Search for the cell housing the specified text and yield its (X, Y) center coordinate. 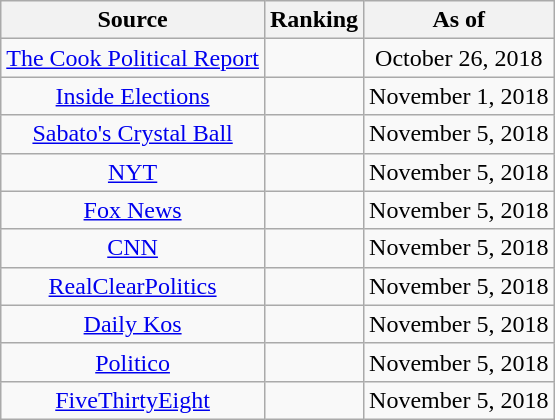
FiveThirtyEight (133, 400)
Daily Kos (133, 324)
Inside Elections (133, 96)
Sabato's Crystal Ball (133, 134)
NYT (133, 172)
October 26, 2018 (459, 58)
CNN (133, 248)
Source (133, 20)
The Cook Political Report (133, 58)
November 1, 2018 (459, 96)
RealClearPolitics (133, 286)
As of (459, 20)
Ranking (314, 20)
Fox News (133, 210)
Politico (133, 362)
